Detect which cell encompasses the target text, then output its (x, y) center coordinate. 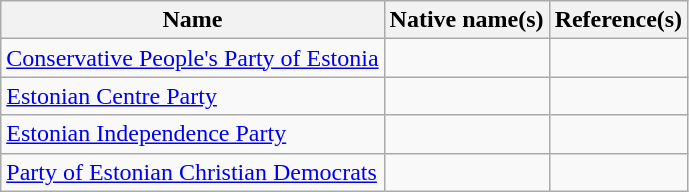
Native name(s) (466, 20)
Reference(s) (618, 20)
Party of Estonian Christian Democrats (192, 172)
Estonian Centre Party (192, 96)
Estonian Independence Party (192, 134)
Name (192, 20)
Conservative People's Party of Estonia (192, 58)
